Pinpoint the cell where the given text exists, returning its [x, y] midpoint coordinate. 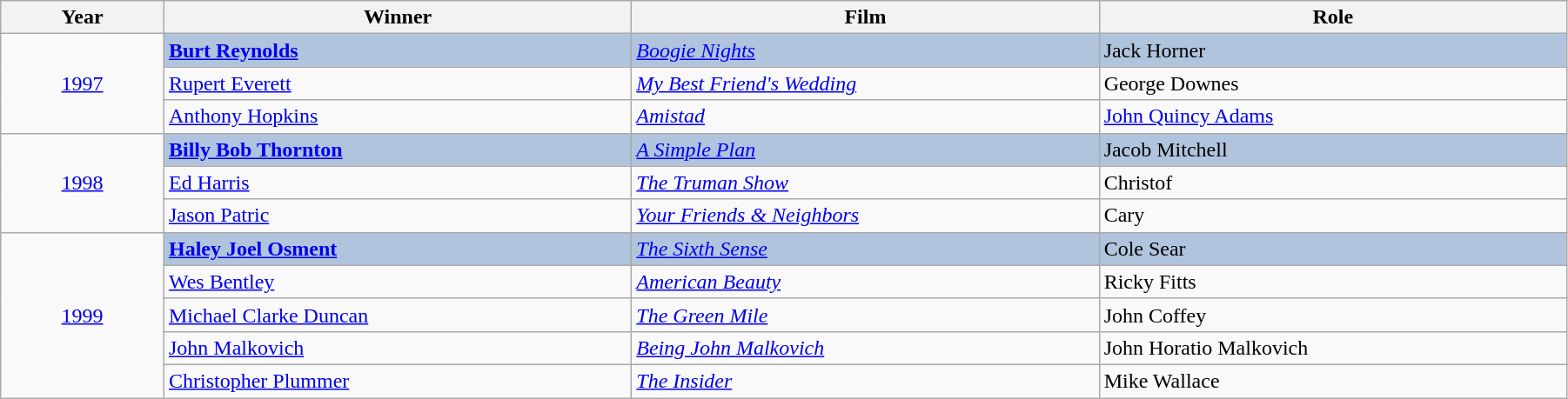
John Quincy Adams [1333, 116]
Wes Bentley [397, 282]
Your Friends & Neighbors [865, 216]
Cary [1333, 216]
Ed Harris [397, 183]
The Insider [865, 381]
1998 [83, 183]
Mike Wallace [1333, 381]
John Coffey [1333, 315]
The Truman Show [865, 183]
American Beauty [865, 282]
Winner [397, 17]
Michael Clarke Duncan [397, 315]
A Simple Plan [865, 150]
Billy Bob Thornton [397, 150]
Rupert Everett [397, 83]
Burt Reynolds [397, 50]
Cole Sear [1333, 249]
George Downes [1333, 83]
Role [1333, 17]
Christopher Plummer [397, 381]
Jack Horner [1333, 50]
Christof [1333, 183]
Haley Joel Osment [397, 249]
Film [865, 17]
Anthony Hopkins [397, 116]
The Sixth Sense [865, 249]
John Malkovich [397, 348]
My Best Friend's Wedding [865, 83]
John Horatio Malkovich [1333, 348]
Being John Malkovich [865, 348]
Jason Patric [397, 216]
Jacob Mitchell [1333, 150]
1999 [83, 315]
1997 [83, 83]
Boogie Nights [865, 50]
Year [83, 17]
Amistad [865, 116]
The Green Mile [865, 315]
Ricky Fitts [1333, 282]
